Extract the (x, y) coordinate from the center of the cell holding the provided text.  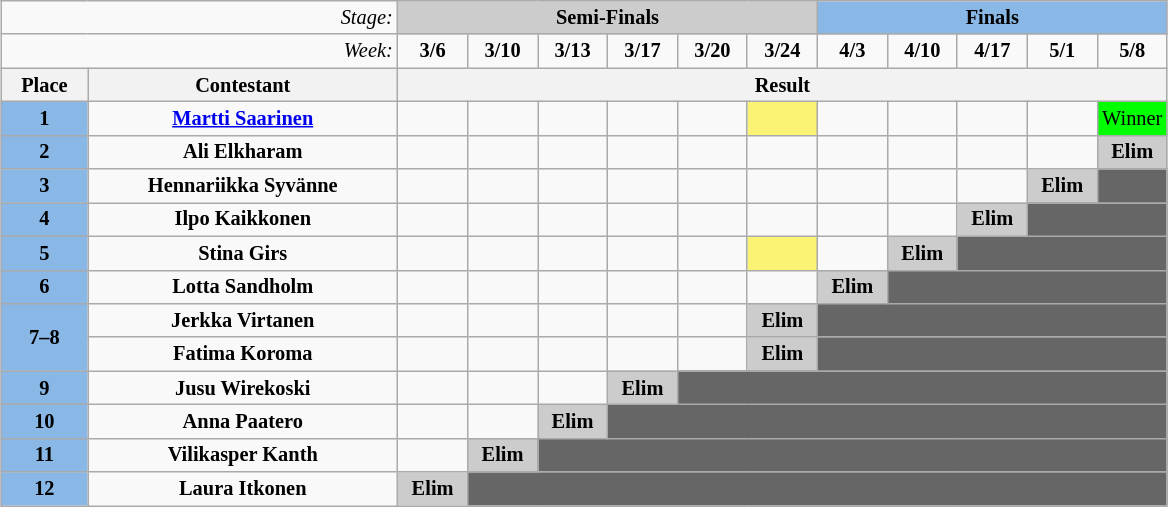
Place (44, 85)
4/3 (852, 51)
Martti Saarinen (243, 118)
4/10 (922, 51)
7–8 (44, 336)
Ilpo Kaikkonen (243, 219)
3/20 (712, 51)
9 (44, 388)
3/17 (642, 51)
Stina Girs (243, 253)
Laura Itkonen (243, 489)
1 (44, 118)
2 (44, 152)
11 (44, 455)
5/1 (1062, 51)
Semi-Finals (608, 17)
6 (44, 287)
Fatima Koroma (243, 354)
4/17 (992, 51)
Hennariikka Syvänne (243, 186)
Vilikasper Kanth (243, 455)
Jerkka Virtanen (243, 320)
Winner (1132, 118)
5 (44, 253)
3/13 (573, 51)
4 (44, 219)
10 (44, 421)
Jusu Wirekoski (243, 388)
Stage: (200, 17)
Week: (200, 51)
3/24 (782, 51)
Ali Elkharam (243, 152)
Result (783, 85)
Finals (992, 17)
Contestant (243, 85)
Anna Paatero (243, 421)
Lotta Sandholm (243, 287)
12 (44, 489)
3/10 (503, 51)
3/6 (433, 51)
3 (44, 186)
5/8 (1132, 51)
